Search for the cell housing the specified text and yield its (X, Y) center coordinate. 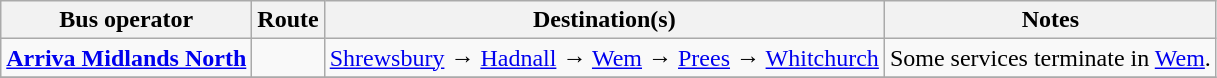
Some services terminate in Wem. (1050, 58)
Arriva Midlands North (126, 58)
Notes (1050, 20)
Shrewsbury → Hadnall → Wem → Prees → Whitchurch (604, 58)
Bus operator (126, 20)
Destination(s) (604, 20)
Route (288, 20)
